Output the (x, y) coordinate of the center of the cell containing the given text.  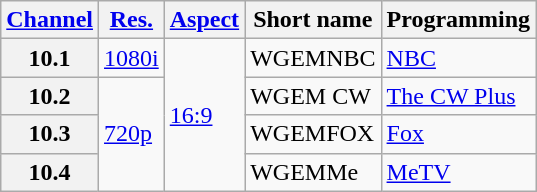
720p (132, 134)
10.1 (50, 58)
Channel (50, 20)
16:9 (204, 115)
Res. (132, 20)
10.2 (50, 96)
10.4 (50, 172)
MeTV (458, 172)
10.3 (50, 134)
WGEMMe (313, 172)
WGEMFOX (313, 134)
Programming (458, 20)
Short name (313, 20)
Aspect (204, 20)
WGEM CW (313, 96)
WGEMNBC (313, 58)
NBC (458, 58)
The CW Plus (458, 96)
Fox (458, 134)
1080i (132, 58)
